For the text-containing cell, return its midpoint in (X, Y) coordinate format. 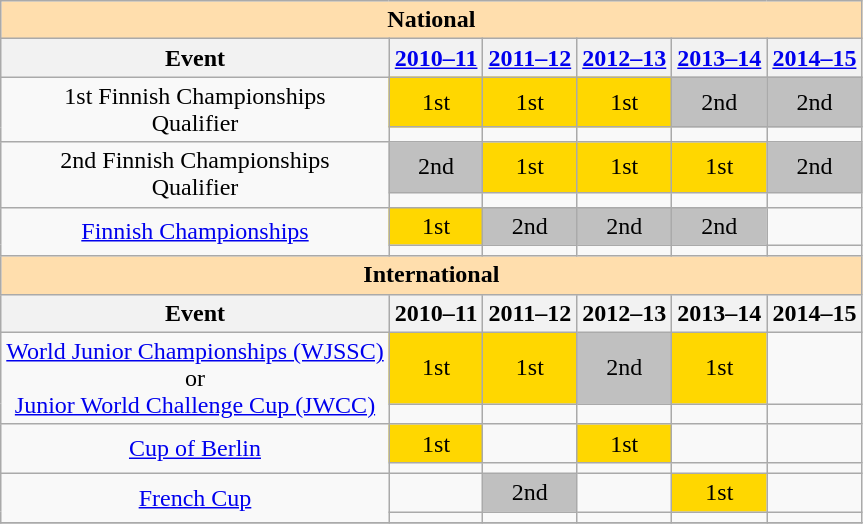
Cup of Berlin (195, 448)
2nd Finnish ChampionshipsQualifier (195, 174)
National (432, 20)
French Cup (195, 498)
World Junior Championships (WJSSC)orJunior World Challenge Cup (JWCC) (195, 378)
International (432, 275)
1st Finnish ChampionshipsQualifier (195, 110)
Finnish Championships (195, 232)
